Determine the (x, y) coordinate at the center of the cell enclosing the given text.  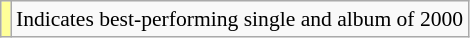
Indicates best-performing single and album of 2000 (240, 19)
